From the cell containing the given text, extract its center point as [X, Y] coordinate. 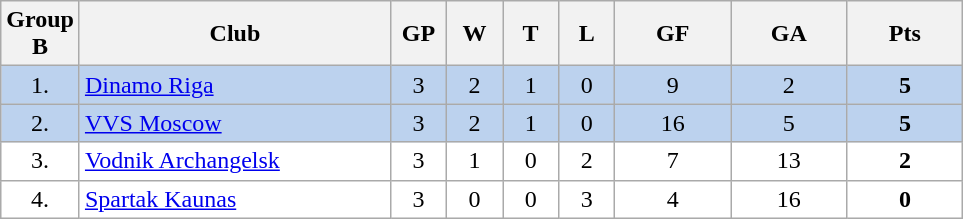
W [475, 34]
4. [40, 199]
GF [673, 34]
1. [40, 85]
2. [40, 123]
Pts [905, 34]
VVS Moscow [234, 123]
Vodnik Archangelsk [234, 161]
GA [789, 34]
3. [40, 161]
13 [789, 161]
T [531, 34]
L [587, 34]
Spartak Kaunas [234, 199]
7 [673, 161]
9 [673, 85]
4 [673, 199]
Club [234, 34]
Group B [40, 34]
Dinamo Riga [234, 85]
GP [418, 34]
